Determine the (x, y) coordinate at the center of the cell enclosing the given text.  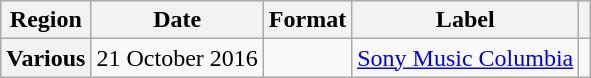
Various (46, 58)
Region (46, 20)
Sony Music Columbia (466, 58)
Date (177, 20)
Label (466, 20)
21 October 2016 (177, 58)
Format (307, 20)
